Determine the (X, Y) coordinate at the center of the cell enclosing the given text.  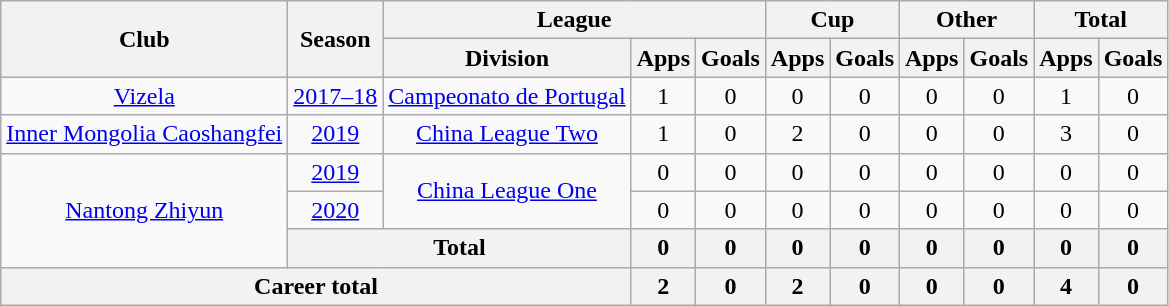
Season (336, 39)
Career total (316, 286)
Nantong Zhiyun (144, 210)
2017–18 (336, 96)
3 (1066, 134)
4 (1066, 286)
Division (507, 58)
Club (144, 39)
Vizela (144, 96)
China League One (507, 191)
China League Two (507, 134)
Cup (832, 20)
League (574, 20)
Other (967, 20)
Campeonato de Portugal (507, 96)
2020 (336, 210)
Inner Mongolia Caoshangfei (144, 134)
